Output the (x, y) coordinate of the center of the cell containing the given text.  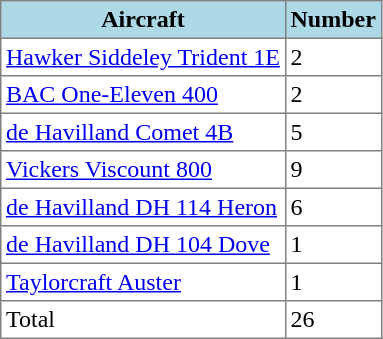
BAC One-Eleven 400 (143, 95)
26 (333, 320)
Hawker Siddeley Trident 1E (143, 57)
6 (333, 207)
Vickers Viscount 800 (143, 170)
Taylorcraft Auster (143, 282)
de Havilland DH 104 Dove (143, 245)
Number (333, 20)
5 (333, 132)
Aircraft (143, 20)
de Havilland Comet 4B (143, 132)
9 (333, 170)
Total (143, 320)
de Havilland DH 114 Heron (143, 207)
